Extract the [X, Y] coordinate from the center of the cell holding the provided text.  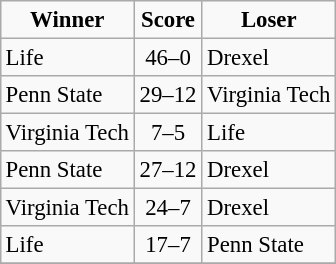
17–7 [168, 245]
Winner [67, 20]
24–7 [168, 208]
7–5 [168, 133]
46–0 [168, 57]
Loser [269, 20]
Score [168, 20]
27–12 [168, 170]
29–12 [168, 95]
